Extract the (x, y) coordinate from the center of the cell holding the provided text.  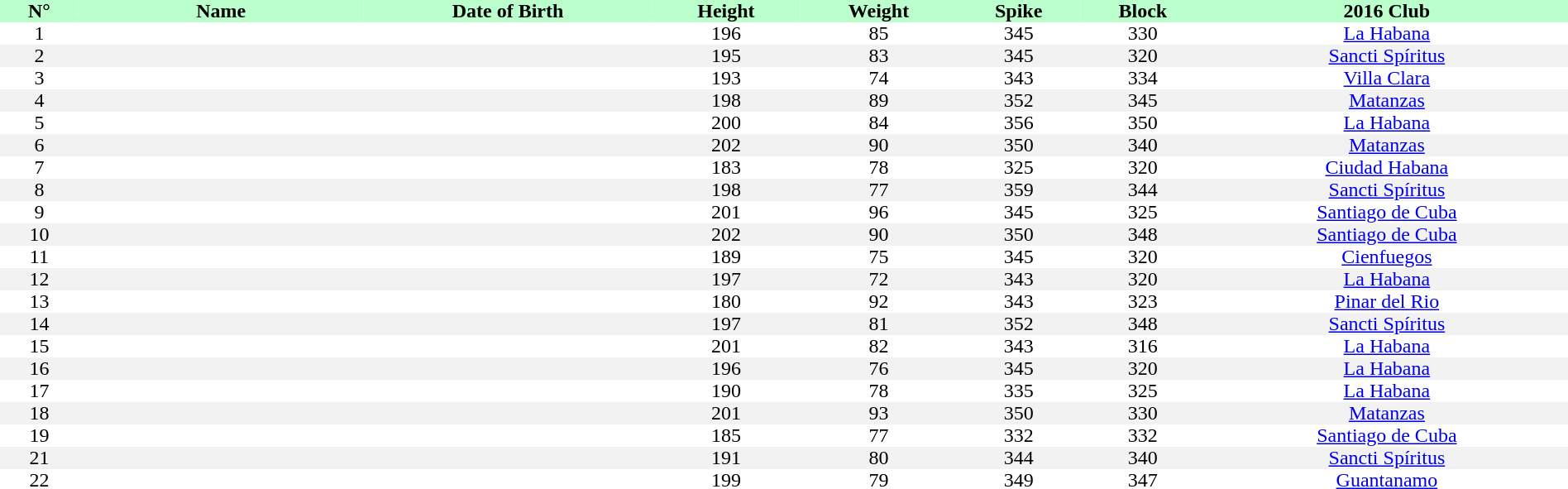
7 (40, 167)
82 (879, 346)
Height (726, 12)
359 (1018, 190)
Pinar del Rio (1387, 301)
2 (40, 56)
323 (1143, 301)
Name (222, 12)
18 (40, 414)
16 (40, 369)
80 (879, 458)
11 (40, 256)
74 (879, 78)
191 (726, 458)
75 (879, 256)
83 (879, 56)
190 (726, 391)
85 (879, 33)
Block (1143, 12)
Spike (1018, 12)
3 (40, 78)
200 (726, 122)
89 (879, 101)
96 (879, 212)
81 (879, 324)
15 (40, 346)
Cienfuegos (1387, 256)
10 (40, 235)
N° (40, 12)
6 (40, 146)
356 (1018, 122)
Ciudad Habana (1387, 167)
5 (40, 122)
316 (1143, 346)
92 (879, 301)
12 (40, 280)
334 (1143, 78)
185 (726, 435)
14 (40, 324)
72 (879, 280)
93 (879, 414)
84 (879, 122)
193 (726, 78)
4 (40, 101)
195 (726, 56)
335 (1018, 391)
76 (879, 369)
13 (40, 301)
21 (40, 458)
Weight (879, 12)
183 (726, 167)
19 (40, 435)
189 (726, 256)
1 (40, 33)
9 (40, 212)
180 (726, 301)
Villa Clara (1387, 78)
Date of Birth (508, 12)
8 (40, 190)
17 (40, 391)
2016 Club (1387, 12)
